Return (x, y) of the center of cell containing provided text 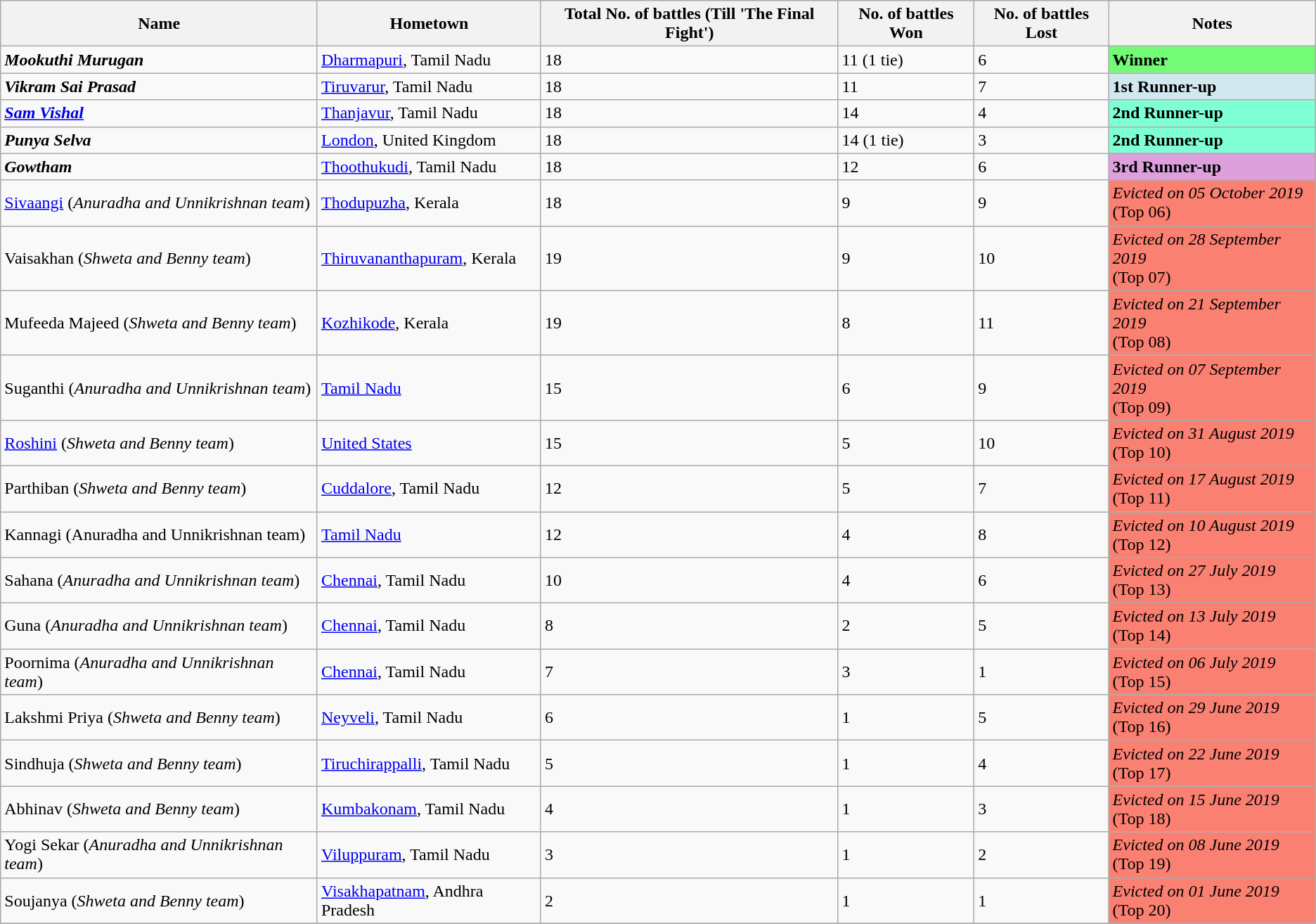
Total No. of battles (Till 'The Final Fight') (689, 24)
Evicted on 22 June 2019(Top 17) (1212, 764)
Kannagi (Anuradha and Unnikrishnan team) (159, 534)
Abhinav (Shweta and Benny team) (159, 809)
Hometown (429, 24)
No. of battles Lost (1042, 24)
Evicted on 21 September 2019(Top 08) (1212, 323)
No. of battles Won (906, 24)
Sivaangi (Anuradha and Unnikrishnan team) (159, 203)
Evicted on 08 June 2019(Top 19) (1212, 855)
Winner (1212, 60)
Mufeeda Majeed (Shweta and Benny team) (159, 323)
Evicted on 17 August 2019(Top 11) (1212, 488)
Cuddalore, Tamil Nadu (429, 488)
Punya Selva (159, 140)
Thoothukudi, Tamil Nadu (429, 167)
3rd Runner-up (1212, 167)
Poornima (Anuradha and Unnikrishnan team) (159, 672)
Evicted on 28 September 2019(Top 07) (1212, 258)
Yogi Sekar (Anuradha and Unnikrishnan team) (159, 855)
Soujanya (Shweta and Benny team) (159, 900)
Lakshmi Priya (Shweta and Benny team) (159, 717)
Evicted on 27 July 2019(Top 13) (1212, 581)
Evicted on 31 August 2019(Top 10) (1212, 443)
London, United Kingdom (429, 140)
1st Runner-up (1212, 86)
Evicted on 01 June 2019(Top 20) (1212, 900)
Tiruchirappalli, Tamil Nadu (429, 764)
14 (1 tie) (906, 140)
Notes (1212, 24)
Thodupuzha, Kerala (429, 203)
Guna (Anuradha and Unnikrishnan team) (159, 626)
Evicted on 13 July 2019(Top 14) (1212, 626)
Evicted on 29 June 2019(Top 16) (1212, 717)
Sindhuja (Shweta and Benny team) (159, 764)
Viluppuram, Tamil Nadu (429, 855)
Evicted on 15 June 2019(Top 18) (1212, 809)
Visakhapatnam, Andhra Pradesh (429, 900)
Evicted on 07 September 2019(Top 09) (1212, 387)
Evicted on 06 July 2019(Top 15) (1212, 672)
United States (429, 443)
Sam Vishal (159, 113)
Parthiban (Shweta and Benny team) (159, 488)
Suganthi (Anuradha and Unnikrishnan team) (159, 387)
Gowtham (159, 167)
14 (906, 113)
Evicted on 10 August 2019(Top 12) (1212, 534)
Mookuthi Murugan (159, 60)
11 (1 tie) (906, 60)
Roshini (Shweta and Benny team) (159, 443)
Thanjavur, Tamil Nadu (429, 113)
Kozhikode, Kerala (429, 323)
Kumbakonam, Tamil Nadu (429, 809)
Sahana (Anuradha and Unnikrishnan team) (159, 581)
Name (159, 24)
Tiruvarur, Tamil Nadu (429, 86)
Vikram Sai Prasad (159, 86)
Thiruvananthapuram, Kerala (429, 258)
Dharmapuri, Tamil Nadu (429, 60)
Vaisakhan (Shweta and Benny team) (159, 258)
Evicted on 05 October 2019(Top 06) (1212, 203)
Neyveli, Tamil Nadu (429, 717)
